Find where the given text appears and provide that cell's center as [x, y] coordinate. 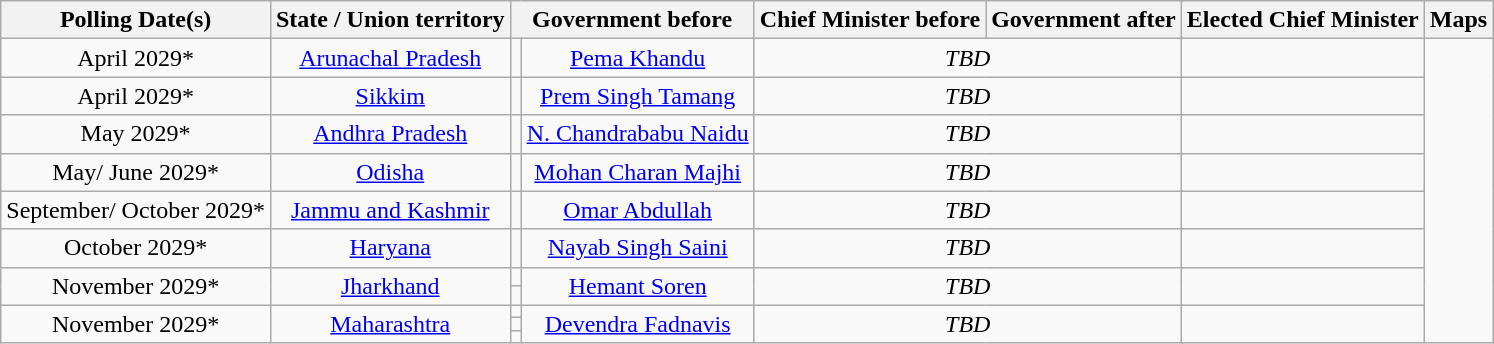
State / Union territory [390, 20]
Maps [1458, 20]
Omar Abdullah [638, 210]
May 2029* [136, 134]
Andhra Pradesh [390, 134]
Pema Khandu [638, 58]
Jammu and Kashmir [390, 210]
Prem Singh Tamang [638, 96]
Nayab Singh Saini [638, 248]
Jharkhand [390, 286]
Arunachal Pradesh [390, 58]
N. Chandrababu Naidu [638, 134]
October 2029* [136, 248]
Odisha [390, 172]
Haryana [390, 248]
Elected Chief Minister [1302, 20]
Government before [632, 20]
September/ October 2029* [136, 210]
Chief Minister before [870, 20]
Hemant Soren [638, 286]
Mohan Charan Majhi [638, 172]
May/ June 2029* [136, 172]
Devendra Fadnavis [638, 324]
Maharashtra [390, 324]
Polling Date(s) [136, 20]
Government after [1084, 20]
Sikkim [390, 96]
